Return (X, Y) of the center of cell containing provided text 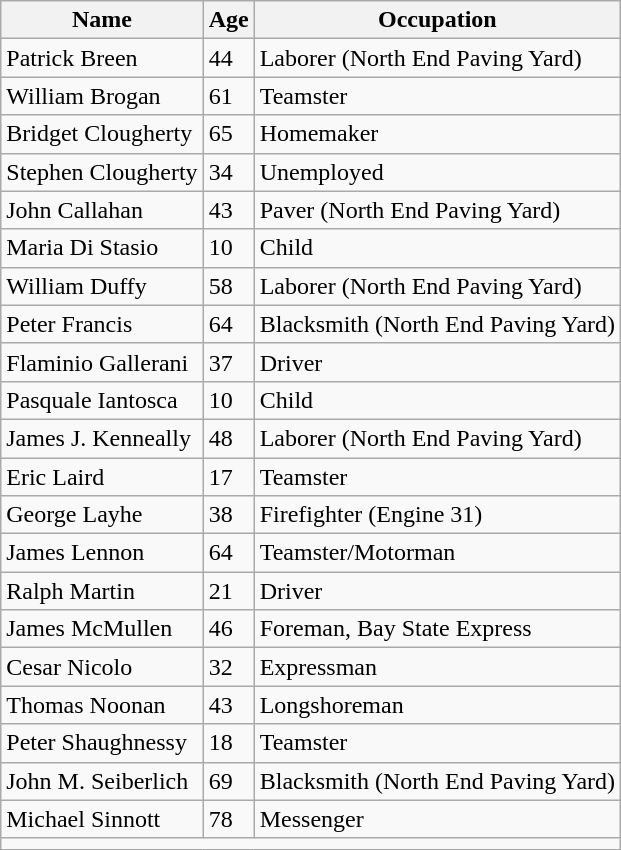
Age (228, 20)
32 (228, 667)
Maria Di Stasio (102, 248)
46 (228, 629)
37 (228, 362)
Ralph Martin (102, 591)
17 (228, 477)
Bridget Clougherty (102, 134)
John M. Seiberlich (102, 781)
Peter Shaughnessy (102, 743)
John Callahan (102, 210)
William Duffy (102, 286)
Patrick Breen (102, 58)
78 (228, 819)
Cesar Nicolo (102, 667)
Thomas Noonan (102, 705)
Messenger (437, 819)
18 (228, 743)
34 (228, 172)
38 (228, 515)
21 (228, 591)
Occupation (437, 20)
Eric Laird (102, 477)
Paver (North End Paving Yard) (437, 210)
48 (228, 438)
Expressman (437, 667)
58 (228, 286)
James J. Kenneally (102, 438)
Longshoreman (437, 705)
Foreman, Bay State Express (437, 629)
Pasquale Iantosca (102, 400)
Peter Francis (102, 324)
Homemaker (437, 134)
James McMullen (102, 629)
Unemployed (437, 172)
Teamster/Motorman (437, 553)
James Lennon (102, 553)
Name (102, 20)
George Layhe (102, 515)
44 (228, 58)
Firefighter (Engine 31) (437, 515)
65 (228, 134)
69 (228, 781)
William Brogan (102, 96)
Flaminio Gallerani (102, 362)
Stephen Clougherty (102, 172)
Michael Sinnott (102, 819)
61 (228, 96)
